Pinpoint the cell where the given text exists, returning its (X, Y) midpoint coordinate. 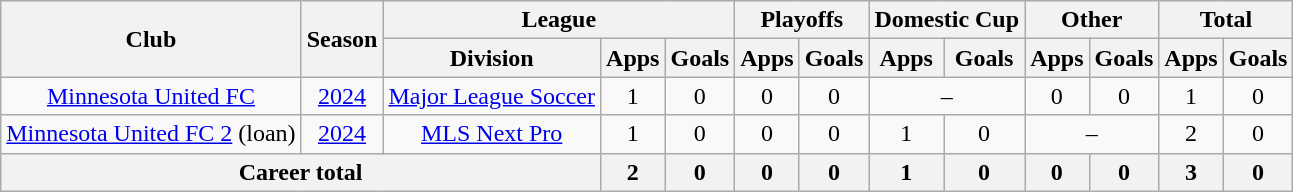
Minnesota United FC 2 (loan) (151, 134)
MLS Next Pro (492, 134)
Total (1226, 20)
Season (342, 39)
3 (1191, 172)
Club (151, 39)
Major League Soccer (492, 96)
League (559, 20)
Domestic Cup (947, 20)
Career total (301, 172)
Other (1092, 20)
Division (492, 58)
Minnesota United FC (151, 96)
Playoffs (802, 20)
